Extract the [X, Y] coordinate from the center of the cell holding the provided text.  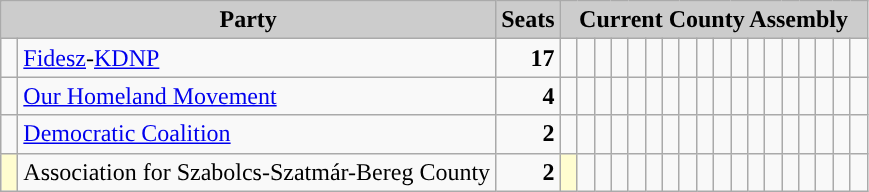
Democratic Coalition [257, 134]
Seats [528, 20]
Fidesz-KDNP [257, 58]
Current County Assembly [714, 20]
4 [528, 96]
Party [248, 20]
Our Homeland Movement [257, 96]
17 [528, 58]
Association for Szabolcs-Szatmár-Bereg County [257, 172]
